Scan for the cell matching the given text and deliver its [X, Y] coordinate at center. 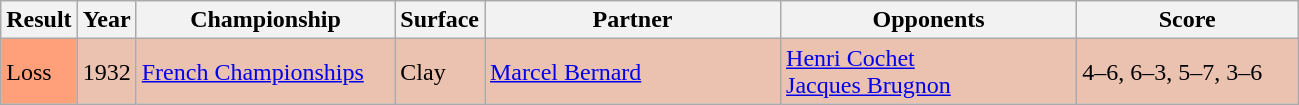
French Championships [266, 72]
Partner [632, 20]
Championship [266, 20]
4–6, 6–3, 5–7, 3–6 [1188, 72]
Opponents [929, 20]
Clay [440, 72]
1932 [106, 72]
Loss [39, 72]
Score [1188, 20]
Result [39, 20]
Henri Cochet Jacques Brugnon [929, 72]
Marcel Bernard [632, 72]
Year [106, 20]
Surface [440, 20]
